Find where the given text appears and provide that cell's center as [x, y] coordinate. 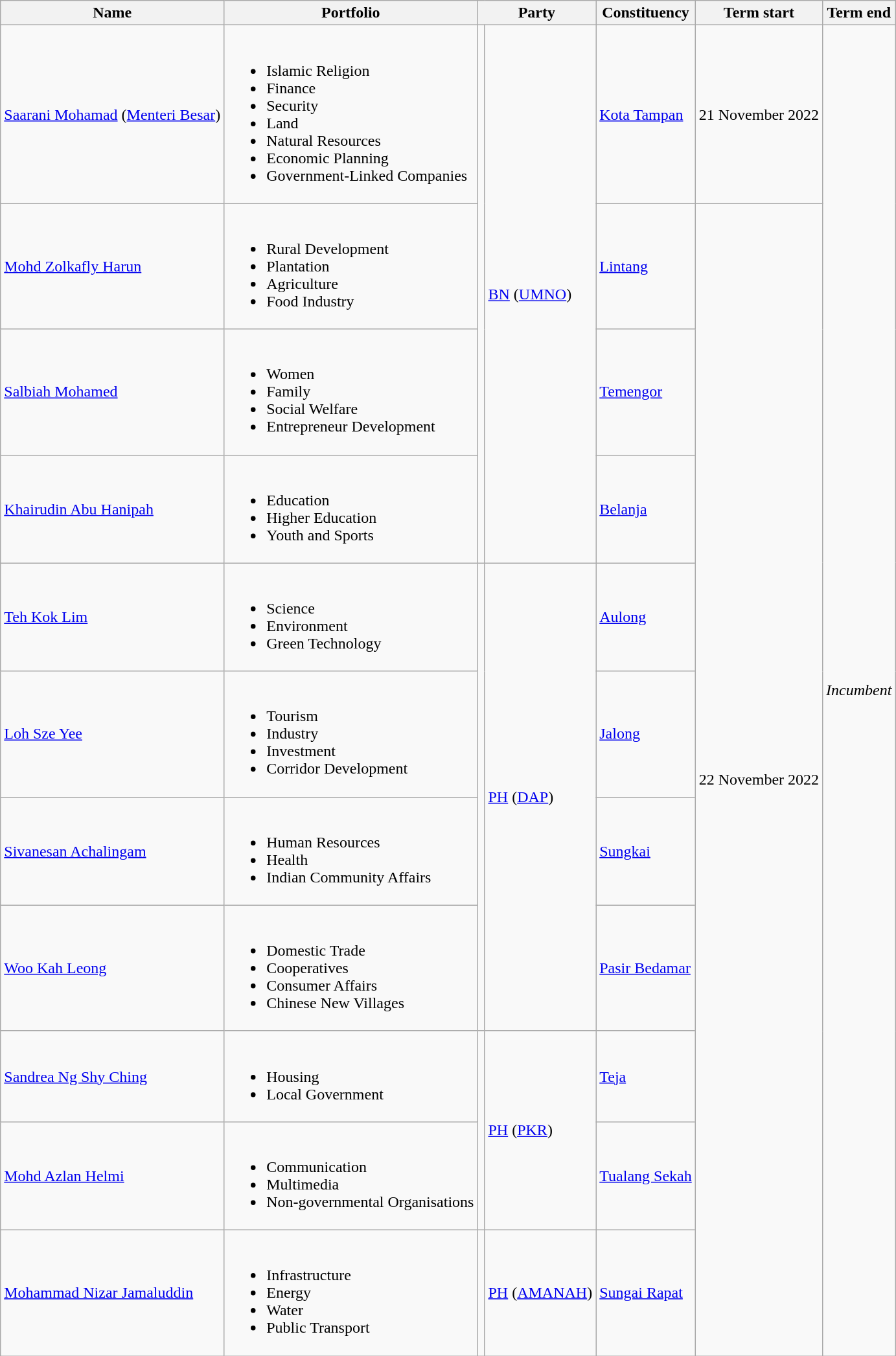
EducationHigher EducationYouth and Sports [351, 509]
Party [536, 13]
Domestic TradeCooperativesConsumer AffairsChinese New Villages [351, 968]
Islamic ReligionFinanceSecurityLandNatural ResourcesEconomic PlanningGovernment-Linked Companies [351, 114]
Salbiah Mohamed [113, 392]
Loh Sze Yee [113, 734]
ScienceEnvironmentGreen Technology [351, 617]
WomenFamilySocial WelfareEntrepreneur Development [351, 392]
PH (PKR) [540, 1130]
Belanja [646, 509]
Mohd Azlan Helmi [113, 1175]
Jalong [646, 734]
Name [113, 13]
22 November 2022 [759, 780]
Sivanesan Achalingam [113, 851]
Temengor [646, 392]
Tualang Sekah [646, 1175]
Human ResourcesHealthIndian Community Affairs [351, 851]
BN (UMNO) [540, 294]
CommunicationMultimediaNon-governmental Organisations [351, 1175]
Sungai Rapat [646, 1293]
Sungkai [646, 851]
Mohammad Nizar Jamaluddin [113, 1293]
HousingLocal Government [351, 1076]
Incumbent [859, 691]
Teja [646, 1076]
Term end [859, 13]
Saarani Mohamad (Menteri Besar) [113, 114]
TourismIndustryInvestmentCorridor Development [351, 734]
PH (AMANAH) [540, 1293]
Sandrea Ng Shy Ching [113, 1076]
PH (DAP) [540, 797]
Teh Kok Lim [113, 617]
InfrastructureEnergyWaterPublic Transport [351, 1293]
Lintang [646, 266]
Term start [759, 13]
Aulong [646, 617]
Woo Kah Leong [113, 968]
Kota Tampan [646, 114]
Pasir Bedamar [646, 968]
Mohd Zolkafly Harun [113, 266]
21 November 2022 [759, 114]
Portfolio [351, 13]
Constituency [646, 13]
Rural DevelopmentPlantationAgricultureFood Industry [351, 266]
Khairudin Abu Hanipah [113, 509]
